Pinpoint the cell where the given text exists, returning its (x, y) midpoint coordinate. 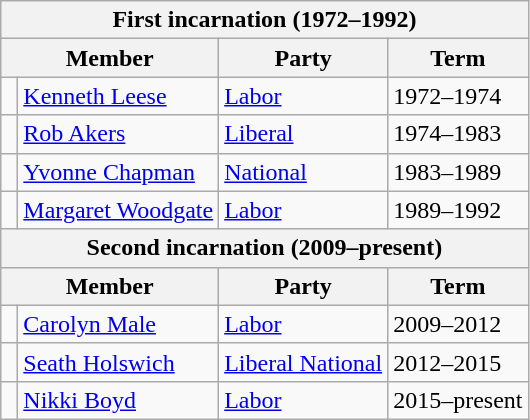
1974–1983 (458, 134)
Second incarnation (2009–present) (264, 248)
Carolyn Male (118, 324)
1972–1974 (458, 96)
2015–present (458, 400)
Nikki Boyd (118, 400)
Yvonne Chapman (118, 172)
2009–2012 (458, 324)
Kenneth Leese (118, 96)
1983–1989 (458, 172)
Seath Holswich (118, 362)
2012–2015 (458, 362)
1989–1992 (458, 210)
Liberal (304, 134)
Liberal National (304, 362)
National (304, 172)
First incarnation (1972–1992) (264, 20)
Margaret Woodgate (118, 210)
Rob Akers (118, 134)
